Return [X, Y] of the center of cell containing provided text 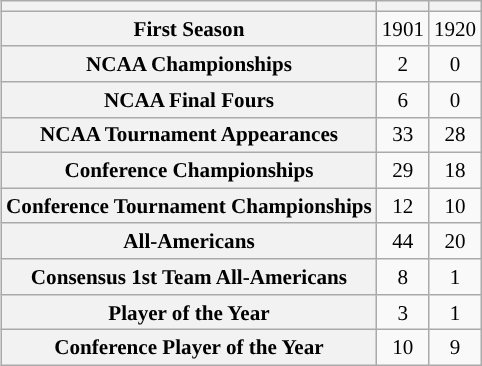
8 [403, 276]
NCAA Championships [189, 64]
All-Americans [189, 240]
First Season [189, 28]
9 [455, 348]
44 [403, 240]
Consensus 1st Team All-Americans [189, 276]
18 [455, 170]
3 [403, 312]
33 [403, 134]
1920 [455, 28]
Conference Player of the Year [189, 348]
Conference Tournament Championships [189, 206]
28 [455, 134]
Player of the Year [189, 312]
Conference Championships [189, 170]
29 [403, 170]
6 [403, 100]
1901 [403, 28]
12 [403, 206]
2 [403, 64]
NCAA Tournament Appearances [189, 134]
20 [455, 240]
NCAA Final Fours [189, 100]
